Scan for the cell matching the given text and deliver its [X, Y] coordinate at center. 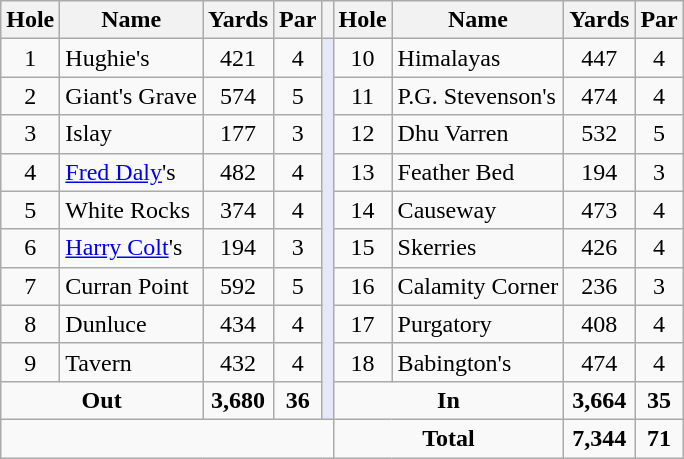
7 [30, 286]
Total [448, 438]
532 [600, 134]
16 [362, 286]
Tavern [132, 362]
473 [600, 210]
Fred Daly's [132, 172]
447 [600, 58]
6 [30, 248]
13 [362, 172]
18 [362, 362]
9 [30, 362]
Causeway [478, 210]
10 [362, 58]
71 [659, 438]
592 [238, 286]
574 [238, 96]
Skerries [478, 248]
Dunluce [132, 324]
Curran Point [132, 286]
Hughie's [132, 58]
177 [238, 134]
408 [600, 324]
1 [30, 58]
11 [362, 96]
236 [600, 286]
421 [238, 58]
14 [362, 210]
426 [600, 248]
432 [238, 362]
35 [659, 400]
Calamity Corner [478, 286]
Out [102, 400]
7,344 [600, 438]
Harry Colt's [132, 248]
White Rocks [132, 210]
374 [238, 210]
P.G. Stevenson's [478, 96]
Dhu Varren [478, 134]
Giant's Grave [132, 96]
482 [238, 172]
17 [362, 324]
Babington's [478, 362]
12 [362, 134]
Himalayas [478, 58]
Feather Bed [478, 172]
In [448, 400]
15 [362, 248]
36 [298, 400]
3,680 [238, 400]
Purgatory [478, 324]
8 [30, 324]
3,664 [600, 400]
Islay [132, 134]
434 [238, 324]
2 [30, 96]
